Determine the [x, y] coordinate at the center of the cell enclosing the given text.  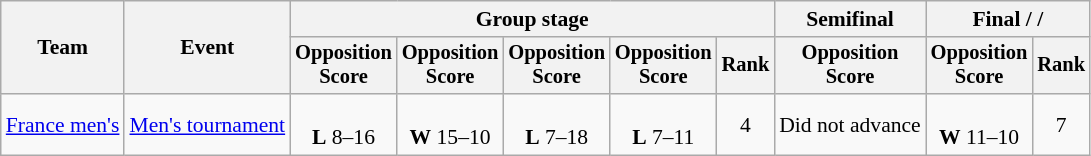
Semifinal [850, 19]
Group stage [532, 19]
4 [746, 124]
L 8–16 [344, 124]
Final / / [1008, 19]
L 7–11 [664, 124]
7 [1061, 124]
Men's tournament [207, 124]
W 15–10 [450, 124]
W 11–10 [980, 124]
Team [63, 48]
Event [207, 48]
France men's [63, 124]
Did not advance [850, 124]
L 7–18 [556, 124]
